Identify which cell holds the provided text, then report its [X, Y] central coordinate. 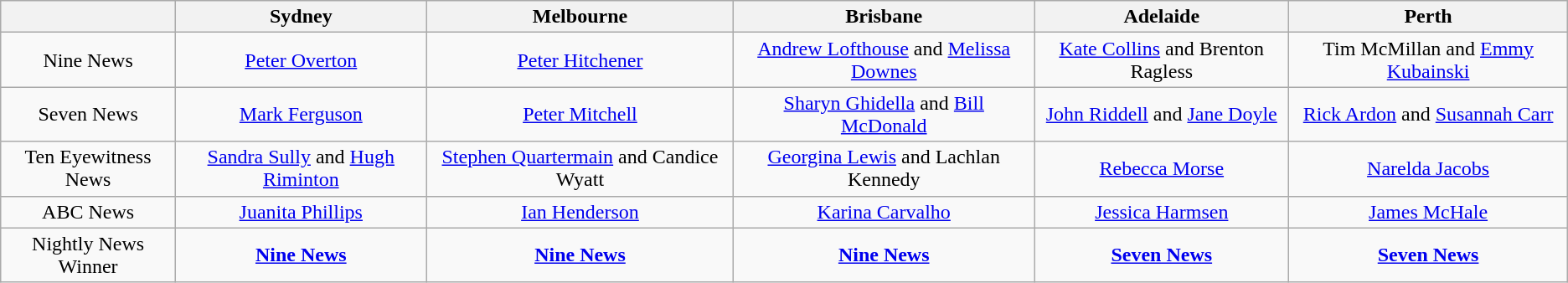
John Riddell and Jane Doyle [1162, 114]
Peter Hitchener [580, 60]
Kate Collins and Brenton Ragless [1162, 60]
Melbourne [580, 17]
Ten Eyewitness News [89, 169]
Adelaide [1162, 17]
Narelda Jacobs [1428, 169]
Peter Mitchell [580, 114]
Perth [1428, 17]
Nightly News Winner [89, 255]
James McHale [1428, 212]
Mark Ferguson [301, 114]
Georgina Lewis and Lachlan Kennedy [885, 169]
Ian Henderson [580, 212]
Rick Ardon and Susannah Carr [1428, 114]
Juanita Phillips [301, 212]
Sharyn Ghidella and Bill McDonald [885, 114]
Sydney [301, 17]
Sandra Sully and Hugh Riminton [301, 169]
Stephen Quartermain and Candice Wyatt [580, 169]
Jessica Harmsen [1162, 212]
Brisbane [885, 17]
Andrew Lofthouse and Melissa Downes [885, 60]
Peter Overton [301, 60]
Rebecca Morse [1162, 169]
ABC News [89, 212]
Karina Carvalho [885, 212]
Tim McMillan and Emmy Kubainski [1428, 60]
